For the text-containing cell, return its midpoint in (x, y) coordinate format. 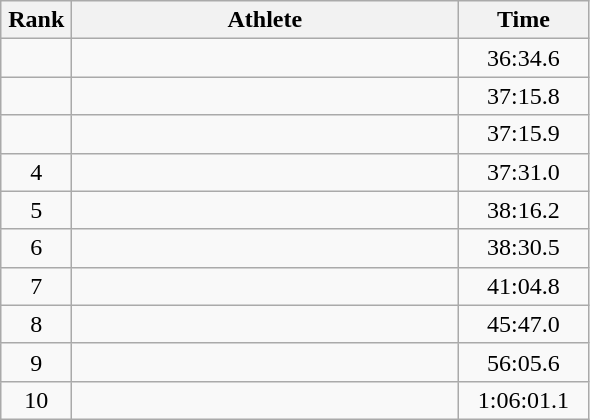
45:47.0 (524, 324)
Athlete (265, 20)
10 (36, 400)
38:30.5 (524, 248)
36:34.6 (524, 58)
5 (36, 210)
8 (36, 324)
37:15.8 (524, 96)
6 (36, 248)
1:06:01.1 (524, 400)
38:16.2 (524, 210)
37:31.0 (524, 172)
41:04.8 (524, 286)
56:05.6 (524, 362)
Rank (36, 20)
4 (36, 172)
37:15.9 (524, 134)
7 (36, 286)
Time (524, 20)
9 (36, 362)
